From the cell containing the given text, extract its center point as [x, y] coordinate. 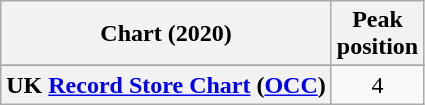
Peakposition [377, 34]
UK Record Store Chart (OCC) [166, 85]
4 [377, 85]
Chart (2020) [166, 34]
